Pinpoint the cell where the given text exists, returning its (X, Y) midpoint coordinate. 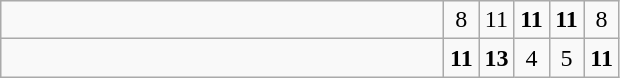
5 (566, 58)
13 (496, 58)
4 (532, 58)
